Scan for the cell matching the given text and deliver its [x, y] coordinate at center. 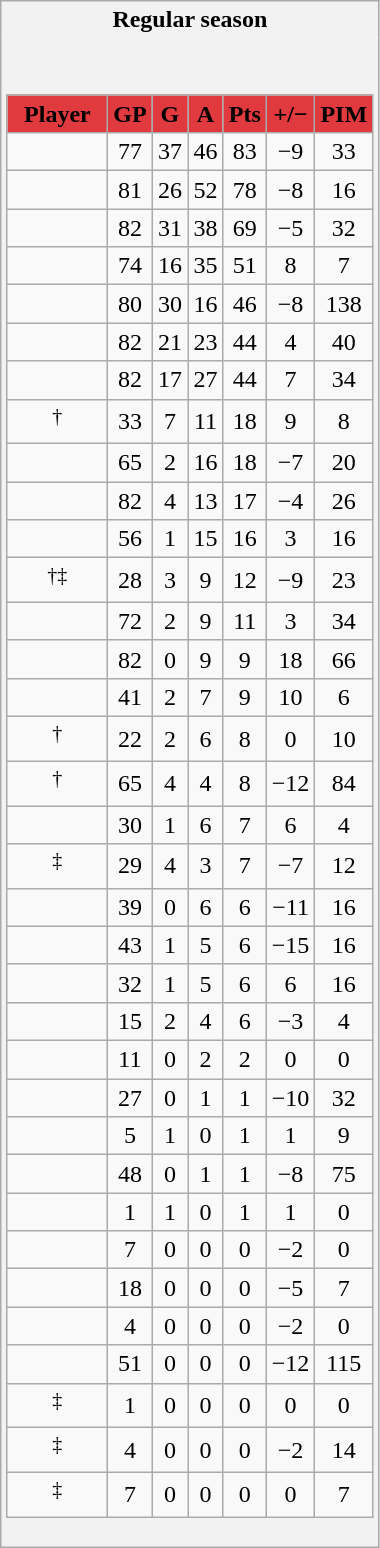
83 [244, 152]
31 [170, 228]
43 [130, 945]
†‡ [58, 580]
37 [170, 152]
138 [344, 304]
22 [130, 740]
75 [344, 1174]
77 [130, 152]
39 [130, 907]
72 [130, 621]
40 [344, 342]
56 [130, 539]
41 [130, 698]
115 [344, 1364]
14 [344, 1450]
−4 [290, 501]
48 [130, 1174]
PIM [344, 114]
GP [130, 114]
A [206, 114]
35 [206, 266]
66 [344, 659]
28 [130, 580]
−10 [290, 1098]
20 [344, 463]
69 [244, 228]
74 [130, 266]
−11 [290, 907]
80 [130, 304]
Pts [244, 114]
84 [344, 784]
13 [206, 501]
38 [206, 228]
78 [244, 190]
Regular season [190, 20]
29 [130, 866]
21 [170, 342]
81 [130, 190]
−15 [290, 945]
−3 [290, 1021]
G [170, 114]
Player [58, 114]
+/− [290, 114]
52 [206, 190]
